Provide the (x, y) coordinate of the cell's center where the given text is located.  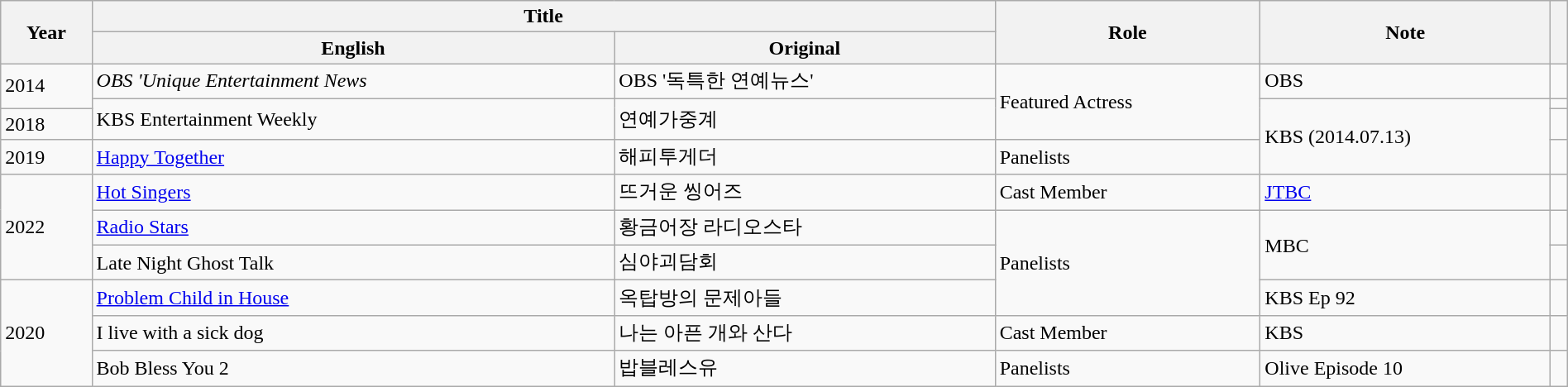
Role (1128, 32)
연예가중계 (805, 119)
2019 (46, 157)
해피투게더 (805, 157)
Year (46, 32)
KBS (2014.07.13) (1406, 136)
나는 아픈 개와 산다 (805, 332)
뜨거운 씽어즈 (805, 192)
JTBC (1406, 192)
I live with a sick dog (353, 332)
Happy Together (353, 157)
MBC (1406, 245)
2014 (46, 86)
Title (543, 17)
English (353, 48)
Problem Child in House (353, 298)
KBS Ep 92 (1406, 298)
Original (805, 48)
OBS (1406, 81)
Bob Bless You 2 (353, 369)
Featured Actress (1128, 102)
Late Night Ghost Talk (353, 263)
2020 (46, 333)
2022 (46, 227)
2018 (46, 123)
옥탑방의 문제아들 (805, 298)
OBS 'Unique Entertainment News (353, 81)
Note (1406, 32)
OBS '독특한 연예뉴스' (805, 81)
밥블레스유 (805, 369)
황금어장 라디오스타 (805, 228)
심야괴담회 (805, 263)
Olive Episode 10 (1406, 369)
KBS Entertainment Weekly (353, 119)
Hot Singers (353, 192)
Radio Stars (353, 228)
KBS (1406, 332)
